Locate the cell with the specified text and output its (X, Y) center coordinate. 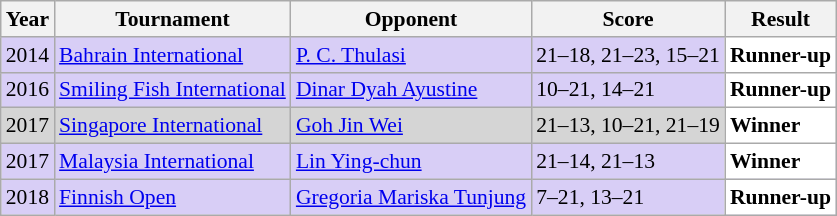
Tournament (172, 19)
21–14, 21–13 (628, 162)
2016 (28, 90)
Opponent (411, 19)
Malaysia International (172, 162)
Dinar Dyah Ayustine (411, 90)
Smiling Fish International (172, 90)
Gregoria Mariska Tunjung (411, 197)
Lin Ying-chun (411, 162)
Finnish Open (172, 197)
P. C. Thulasi (411, 55)
7–21, 13–21 (628, 197)
Result (780, 19)
Bahrain International (172, 55)
21–13, 10–21, 21–19 (628, 126)
2018 (28, 197)
21–18, 21–23, 15–21 (628, 55)
Singapore International (172, 126)
Goh Jin Wei (411, 126)
10–21, 14–21 (628, 90)
Score (628, 19)
2014 (28, 55)
Year (28, 19)
